For the text-containing cell, return its midpoint in [X, Y] coordinate format. 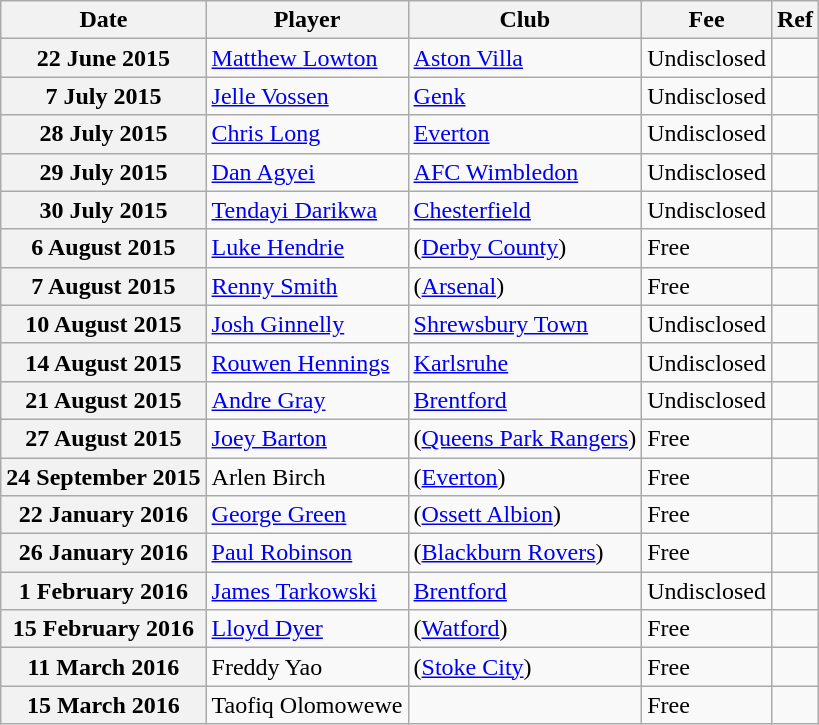
24 September 2015 [104, 477]
AFC Wimbledon [525, 172]
15 February 2016 [104, 629]
Joey Barton [307, 438]
Taofiq Olomowewe [307, 705]
(Watford) [525, 629]
(Everton) [525, 477]
Matthew Lowton [307, 58]
Player [307, 20]
Josh Ginnelly [307, 324]
1 February 2016 [104, 591]
Karlsruhe [525, 362]
James Tarkowski [307, 591]
(Queens Park Rangers) [525, 438]
Date [104, 20]
21 August 2015 [104, 400]
22 January 2016 [104, 515]
Club [525, 20]
6 August 2015 [104, 248]
11 March 2016 [104, 667]
14 August 2015 [104, 362]
28 July 2015 [104, 134]
Andre Gray [307, 400]
30 July 2015 [104, 210]
Dan Agyei [307, 172]
(Arsenal) [525, 286]
7 August 2015 [104, 286]
Arlen Birch [307, 477]
(Ossett Albion) [525, 515]
Freddy Yao [307, 667]
(Blackburn Rovers) [525, 553]
Chesterfield [525, 210]
(Stoke City) [525, 667]
Jelle Vossen [307, 96]
Genk [525, 96]
7 July 2015 [104, 96]
Aston Villa [525, 58]
27 August 2015 [104, 438]
(Derby County) [525, 248]
Everton [525, 134]
Ref [794, 20]
Shrewsbury Town [525, 324]
Paul Robinson [307, 553]
26 January 2016 [104, 553]
Renny Smith [307, 286]
10 August 2015 [104, 324]
Rouwen Hennings [307, 362]
George Green [307, 515]
Lloyd Dyer [307, 629]
Tendayi Darikwa [307, 210]
29 July 2015 [104, 172]
Chris Long [307, 134]
Fee [707, 20]
Luke Hendrie [307, 248]
22 June 2015 [104, 58]
15 March 2016 [104, 705]
